Capture the cell that displays the provided text and extract its (x, y) central coordinate. 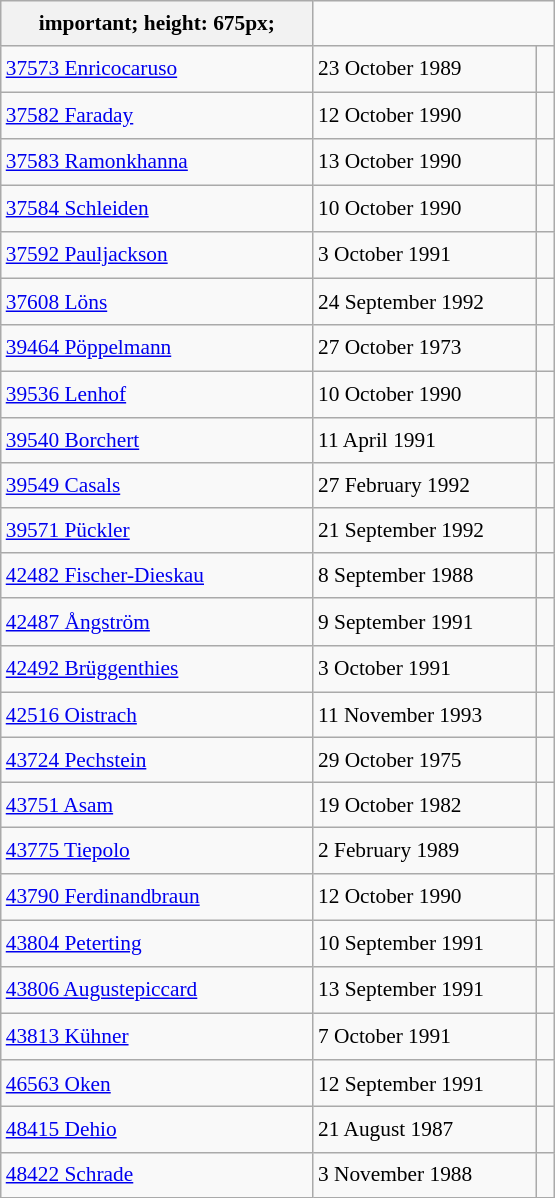
37573 Enricocaruso (157, 68)
21 August 1987 (424, 1130)
42487 Ångström (157, 622)
48415 Dehio (157, 1130)
21 September 1992 (424, 530)
39464 Pöppelmann (157, 348)
43790 Ferdinandbraun (157, 896)
43813 Kühner (157, 1036)
39549 Casals (157, 486)
42492 Brüggenthies (157, 668)
8 September 1988 (424, 576)
13 October 1990 (424, 162)
37584 Schleiden (157, 208)
important; height: 675px; (157, 24)
46563 Oken (157, 1084)
42482 Fischer-Dieskau (157, 576)
39540 Borchert (157, 440)
43775 Tiepolo (157, 850)
48422 Schrade (157, 1174)
3 November 1988 (424, 1174)
37583 Ramonkhanna (157, 162)
10 September 1991 (424, 944)
39536 Lenhof (157, 394)
43806 Augustepiccard (157, 990)
37582 Faraday (157, 116)
27 October 1973 (424, 348)
29 October 1975 (424, 760)
23 October 1989 (424, 68)
43724 Pechstein (157, 760)
27 February 1992 (424, 486)
2 February 1989 (424, 850)
7 October 1991 (424, 1036)
37592 Pauljackson (157, 256)
9 September 1991 (424, 622)
37608 Löns (157, 302)
43804 Peterting (157, 944)
19 October 1982 (424, 804)
11 April 1991 (424, 440)
42516 Oistrach (157, 714)
24 September 1992 (424, 302)
43751 Asam (157, 804)
13 September 1991 (424, 990)
11 November 1993 (424, 714)
39571 Pückler (157, 530)
12 September 1991 (424, 1084)
